From the cell containing the given text, extract its center point as (x, y) coordinate. 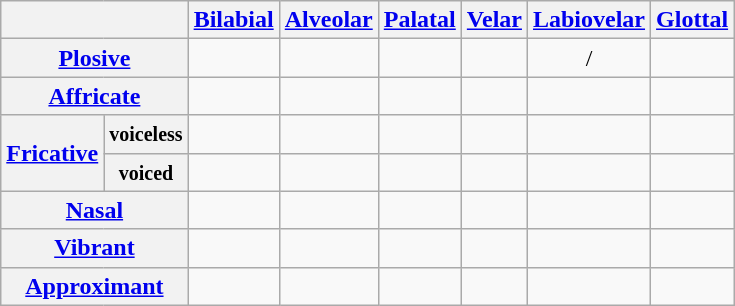
Approximant (94, 286)
Alveolar (328, 20)
Affricate (94, 96)
Fricative (52, 153)
Labiovelar (588, 20)
Velar (494, 20)
voiceless (146, 134)
Vibrant (94, 248)
voiced (146, 172)
Bilabial (234, 20)
/ (588, 58)
Glottal (692, 20)
Plosive (94, 58)
Palatal (420, 20)
Nasal (94, 210)
